Pinpoint the cell where the given text exists, returning its (X, Y) midpoint coordinate. 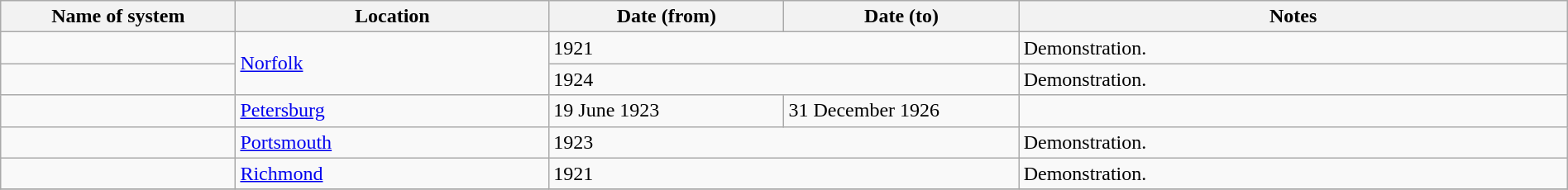
31 December 1926 (901, 111)
Portsmouth (392, 142)
Richmond (392, 173)
1924 (784, 79)
19 June 1923 (667, 111)
Norfolk (392, 64)
Name of system (118, 17)
Date (from) (667, 17)
Notes (1293, 17)
Petersburg (392, 111)
Location (392, 17)
1923 (784, 142)
Date (to) (901, 17)
